Pinpoint the cell where the given text exists, returning its [X, Y] midpoint coordinate. 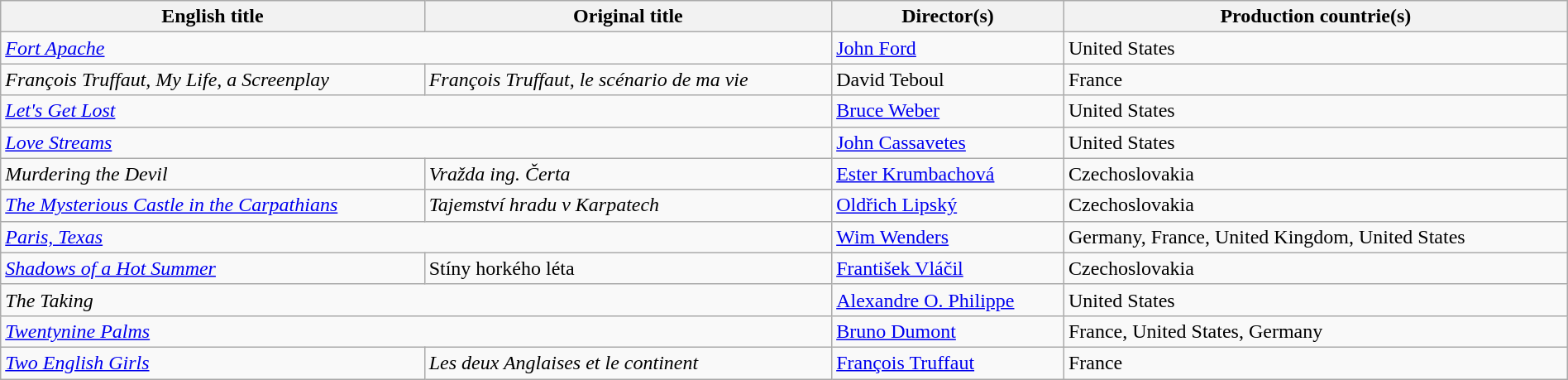
The Mysterious Castle in the Carpathians [213, 205]
David Teboul [948, 79]
François Truffaut, My Life, a Screenplay [213, 79]
Two English Girls [213, 363]
Vražda ing. Čerta [629, 174]
Production countrie(s) [1315, 17]
Wim Wenders [948, 237]
John Ford [948, 48]
Paris, Texas [417, 237]
The Taking [417, 300]
Ester Krumbachová [948, 174]
English title [213, 17]
Shadows of a Hot Summer [213, 268]
Stíny horkého léta [629, 268]
Original title [629, 17]
Bruce Weber [948, 111]
Director(s) [948, 17]
Twentynine Palms [417, 331]
František Vláčil [948, 268]
France, United States, Germany [1315, 331]
François Truffaut [948, 363]
Oldřich Lipský [948, 205]
Tajemství hradu v Karpatech [629, 205]
Alexandre O. Philippe [948, 300]
François Truffaut, le scénario de ma vie [629, 79]
John Cassavetes [948, 142]
Love Streams [417, 142]
Bruno Dumont [948, 331]
Let's Get Lost [417, 111]
Fort Apache [417, 48]
Murdering the Devil [213, 174]
Germany, France, United Kingdom, United States [1315, 237]
Les deux Anglaises et le continent [629, 363]
